From the cell containing the given text, extract its center point as [X, Y] coordinate. 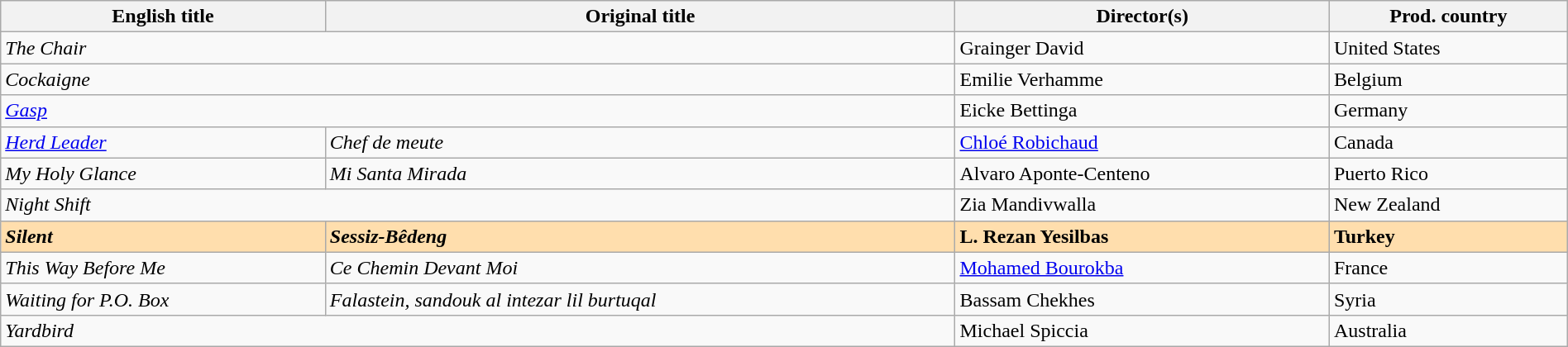
Turkey [1448, 236]
Ce Chemin Devant Moi [640, 268]
Falastein, sandouk al intezar lil burtuqal [640, 299]
Puerto Rico [1448, 173]
Silent [164, 236]
Grainger David [1142, 48]
Yardbird [478, 330]
Chloé Robichaud [1142, 142]
Sessiz-Bêdeng [640, 236]
Australia [1448, 330]
Bassam Chekhes [1142, 299]
France [1448, 268]
Mi Santa Mirada [640, 173]
English title [164, 17]
Herd Leader [164, 142]
Alvaro Aponte-Centeno [1142, 173]
Night Shift [478, 205]
Eicke Bettinga [1142, 111]
Prod. country [1448, 17]
Germany [1448, 111]
New Zealand [1448, 205]
L. Rezan Yesilbas [1142, 236]
The Chair [478, 48]
This Way Before Me [164, 268]
United States [1448, 48]
Emilie Verhamme [1142, 79]
Cockaigne [478, 79]
Director(s) [1142, 17]
Syria [1448, 299]
Michael Spiccia [1142, 330]
Waiting for P.O. Box [164, 299]
Original title [640, 17]
My Holy Glance [164, 173]
Gasp [478, 111]
Canada [1448, 142]
Chef de meute [640, 142]
Belgium [1448, 79]
Mohamed Bourokba [1142, 268]
Zia Mandivwalla [1142, 205]
